Scan for the cell matching the given text and deliver its (X, Y) coordinate at center. 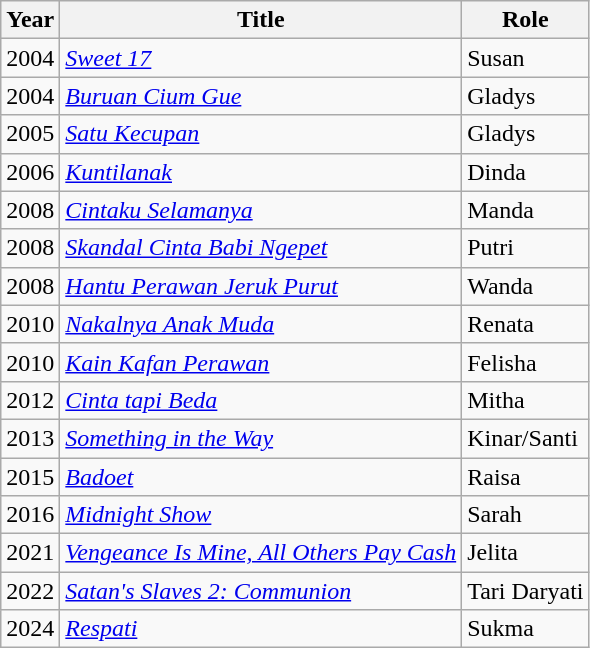
Jelita (526, 553)
Manda (526, 210)
Mitha (526, 400)
Role (526, 20)
Satu Kecupan (261, 134)
Year (30, 20)
Felisha (526, 362)
Hantu Perawan Jeruk Purut (261, 286)
2015 (30, 477)
Kinar/Santi (526, 438)
Kuntilanak (261, 172)
Kain Kafan Perawan (261, 362)
Buruan Cium Gue (261, 96)
Renata (526, 324)
Cinta tapi Beda (261, 400)
2006 (30, 172)
Cintaku Selamanya (261, 210)
Respati (261, 629)
2005 (30, 134)
Sarah (526, 515)
Sweet 17 (261, 58)
Wanda (526, 286)
Skandal Cinta Babi Ngepet (261, 248)
2021 (30, 553)
Raisa (526, 477)
2024 (30, 629)
Title (261, 20)
Dinda (526, 172)
Satan's Slaves 2: Communion (261, 591)
Something in the Way (261, 438)
2016 (30, 515)
2012 (30, 400)
Putri (526, 248)
Vengeance Is Mine, All Others Pay Cash (261, 553)
Tari Daryati (526, 591)
2013 (30, 438)
Midnight Show (261, 515)
Nakalnya Anak Muda (261, 324)
2022 (30, 591)
Susan (526, 58)
Sukma (526, 629)
Badoet (261, 477)
